Search for the cell housing the specified text and yield its [x, y] center coordinate. 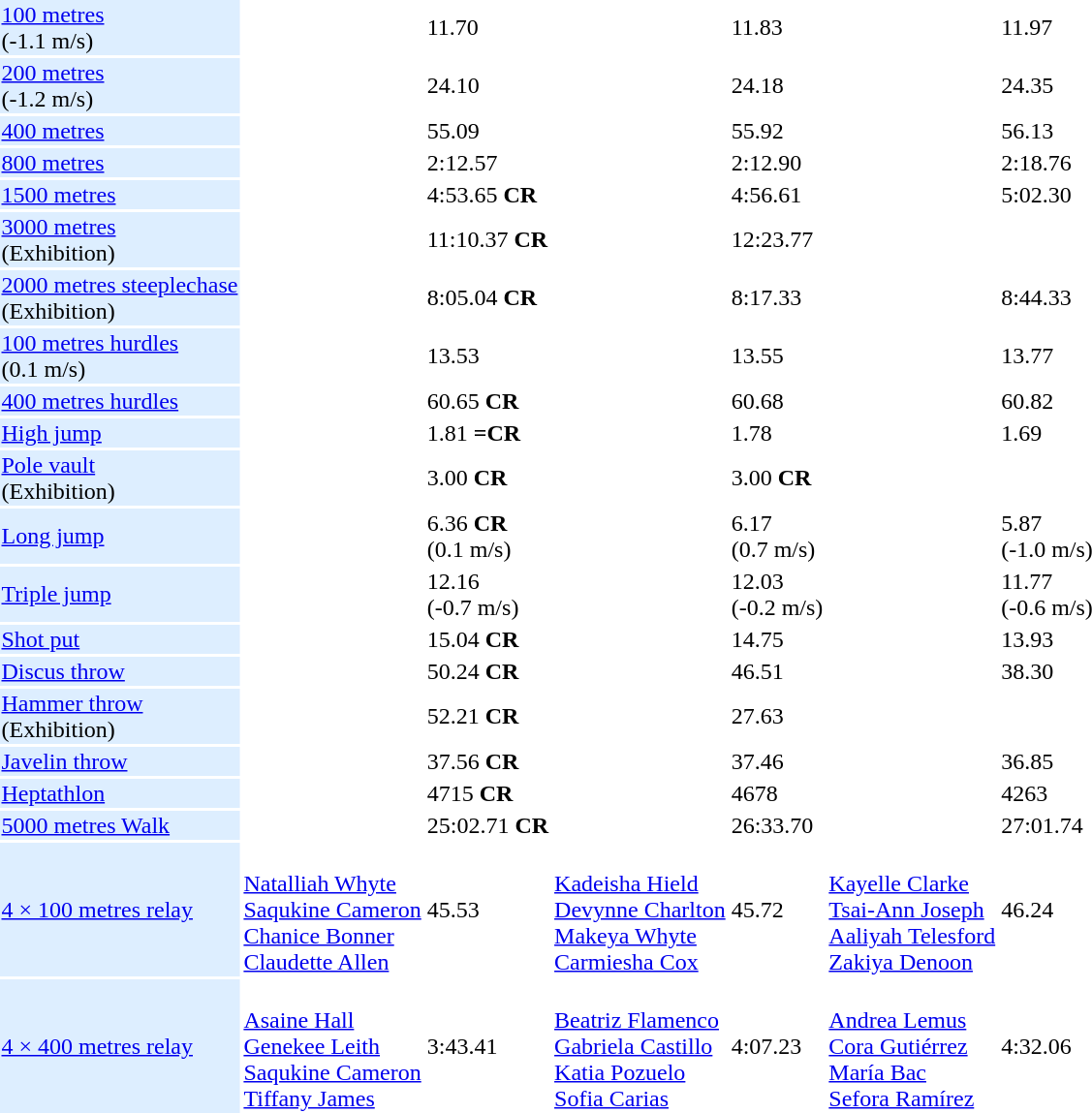
100 metres hurdles (0.1 m/s) [120, 356]
Andrea Lemus Cora Gutiérrez María Bac Sefora Ramírez [913, 1046]
45.53 [487, 910]
26:33.70 [777, 825]
37.46 [777, 761]
400 metres hurdles [120, 401]
50.24 CR [487, 671]
12.03 (-0.2 m/s) [777, 595]
2:12.57 [487, 163]
11.83 [777, 27]
200 metres (-1.2 m/s) [120, 85]
4715 CR [487, 793]
13.53 [487, 356]
11.70 [487, 27]
4:07.23 [777, 1046]
4678 [777, 793]
4:56.61 [777, 195]
27.63 [777, 717]
Kayelle Clarke Tsai-Ann Joseph Aaliyah Telesford Zakiya Denoon [913, 910]
6.36 CR (0.1 m/s) [487, 537]
Pole vault (Exhibition) [120, 479]
60.68 [777, 401]
Natalliah Whyte Saqukine Cameron Chanice Bonner Claudette Allen [332, 910]
11:10.37 CR [487, 240]
24.10 [487, 85]
8:17.33 [777, 298]
4:53.65 CR [487, 195]
Shot put [120, 639]
45.72 [777, 910]
3000 metres (Exhibition) [120, 240]
24.18 [777, 85]
60.65 CR [487, 401]
1500 metres [120, 195]
High jump [120, 433]
800 metres [120, 163]
37.56 CR [487, 761]
Beatriz Flamenco Gabriela Castillo Katia Pozuelo Sofia Carias [640, 1046]
Kadeisha Hield Devynne Charlton Makeya Whyte Carmiesha Cox [640, 910]
55.92 [777, 131]
52.21 CR [487, 717]
Asaine Hall Genekee Leith Saqukine Cameron Tiffany James [332, 1046]
4 × 100 metres relay [120, 910]
13.55 [777, 356]
1.78 [777, 433]
4 × 400 metres relay [120, 1046]
1.81 =CR [487, 433]
Hammer throw (Exhibition) [120, 717]
12.16 (-0.7 m/s) [487, 595]
400 metres [120, 131]
5000 metres Walk [120, 825]
3:43.41 [487, 1046]
8:05.04 CR [487, 298]
14.75 [777, 639]
55.09 [487, 131]
6.17 (0.7 m/s) [777, 537]
Long jump [120, 537]
Triple jump [120, 595]
Javelin throw [120, 761]
2:12.90 [777, 163]
12:23.77 [777, 240]
46.51 [777, 671]
Heptathlon [120, 793]
2000 metres steeplechase (Exhibition) [120, 298]
100 metres (-1.1 m/s) [120, 27]
25:02.71 CR [487, 825]
Discus throw [120, 671]
15.04 CR [487, 639]
